Find where the given text appears and provide that cell's center as [x, y] coordinate. 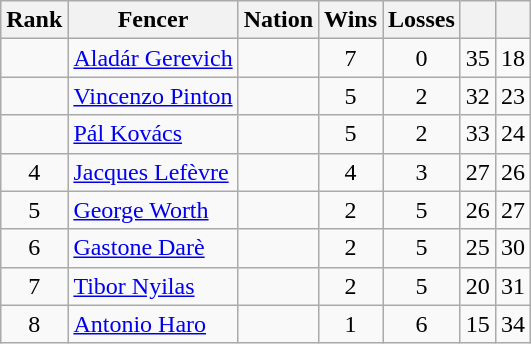
Jacques Lefèvre [153, 172]
Vincenzo Pinton [153, 96]
8 [34, 324]
George Worth [153, 210]
Gastone Darè [153, 248]
31 [512, 286]
Wins [351, 20]
33 [478, 134]
Nation [278, 20]
Fencer [153, 20]
Losses [422, 20]
24 [512, 134]
Aladár Gerevich [153, 58]
Pál Kovács [153, 134]
20 [478, 286]
35 [478, 58]
0 [422, 58]
Rank [34, 20]
25 [478, 248]
Antonio Haro [153, 324]
15 [478, 324]
32 [478, 96]
23 [512, 96]
3 [422, 172]
34 [512, 324]
Tibor Nyilas [153, 286]
18 [512, 58]
30 [512, 248]
1 [351, 324]
